Identify which cell holds the provided text, then report its [X, Y] central coordinate. 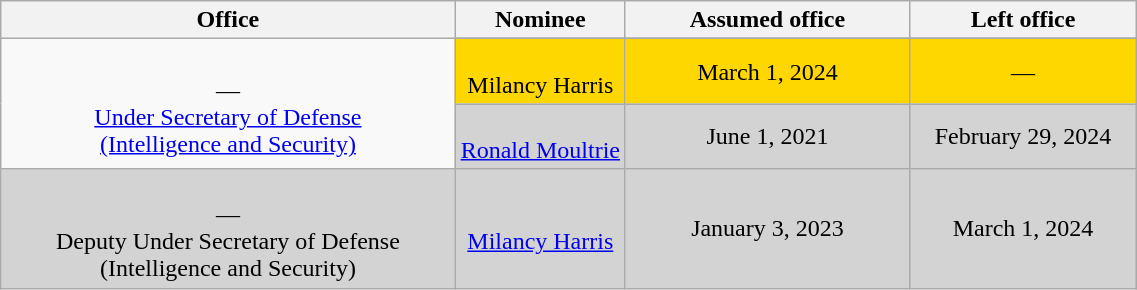
— [1022, 72]
June 1, 2021 [767, 136]
Assumed office [767, 20]
Office [228, 20]
—Under Secretary of Defense(Intelligence and Security) [228, 104]
Nominee [540, 20]
—Deputy Under Secretary of Defense(Intelligence and Security) [228, 228]
February 29, 2024 [1022, 136]
Left office [1022, 20]
Ronald Moultrie [540, 136]
January 3, 2023 [767, 228]
